Identify which cell holds the provided text, then report its [x, y] central coordinate. 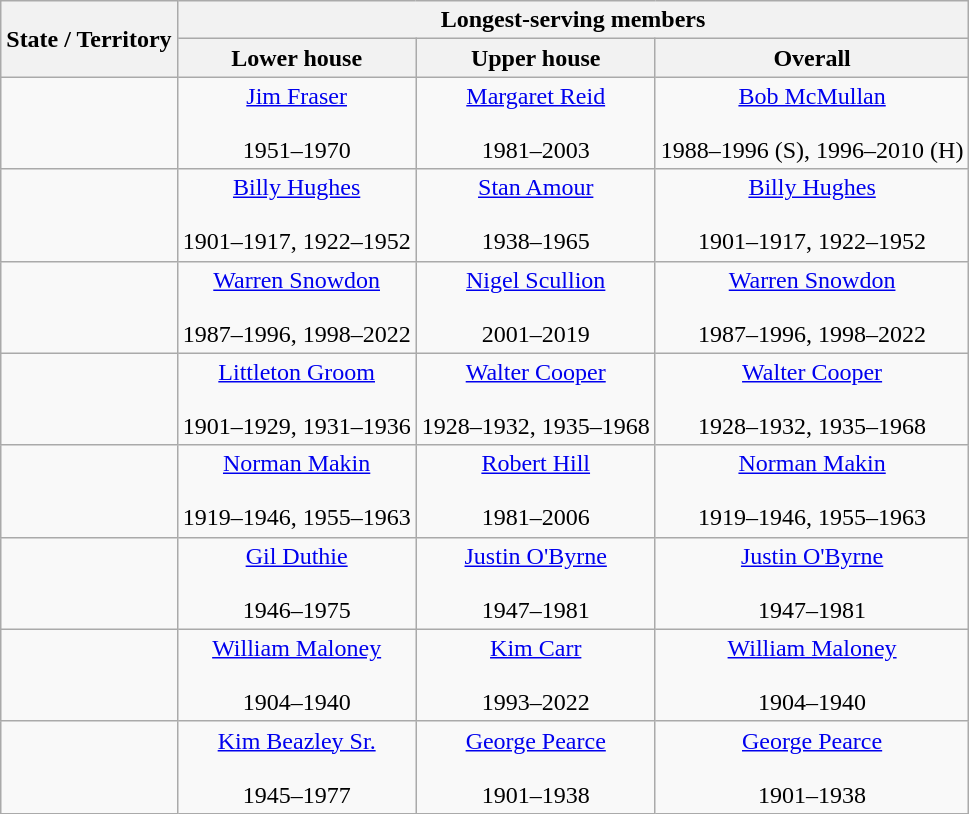
Stan Amour1938–1965 [536, 215]
Margaret Reid1981–2003 [536, 123]
Robert Hill1981–2006 [536, 491]
Upper house [536, 58]
Longest-serving members [573, 20]
Nigel Scullion2001–2019 [536, 307]
Bob McMullan1988–1996 (S), 1996–2010 (H) [812, 123]
Lower house [296, 58]
State / Territory [89, 39]
Overall [812, 58]
Jim Fraser1951–1970 [296, 123]
Gil Duthie1946–1975 [296, 583]
Littleton Groom1901–1929, 1931–1936 [296, 399]
Kim Carr1993–2022 [536, 675]
Kim Beazley Sr.1945–1977 [296, 767]
